Extract the [X, Y] coordinate from the center of the cell holding the provided text.  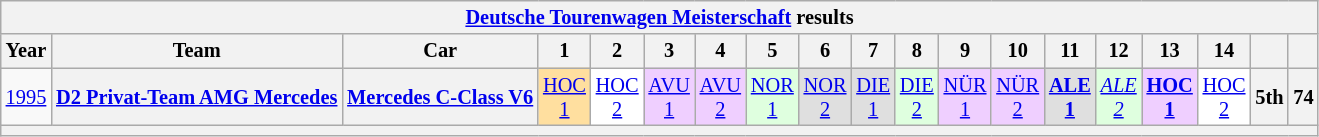
Deutsche Tourenwagen Meisterschaft results [660, 17]
NOR2 [826, 97]
13 [1170, 51]
Year [26, 51]
1 [564, 51]
11 [1070, 51]
9 [966, 51]
Car [440, 51]
7 [873, 51]
5 [772, 51]
3 [670, 51]
DIE2 [917, 97]
Team [196, 51]
2 [618, 51]
12 [1119, 51]
Mercedes C-Class V6 [440, 97]
1995 [26, 97]
14 [1224, 51]
ALE1 [1070, 97]
NOR1 [772, 97]
DIE1 [873, 97]
4 [720, 51]
AVU1 [670, 97]
74 [1303, 97]
AVU2 [720, 97]
D2 Privat-Team AMG Mercedes [196, 97]
ALE2 [1119, 97]
NÜR1 [966, 97]
8 [917, 51]
NÜR2 [1018, 97]
10 [1018, 51]
6 [826, 51]
5th [1269, 97]
